Search for the cell housing the specified text and yield its (X, Y) center coordinate. 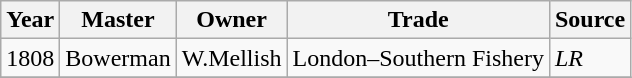
LR (590, 58)
W.Mellish (232, 58)
1808 (30, 58)
Source (590, 20)
London–Southern Fishery (418, 58)
Owner (232, 20)
Master (118, 20)
Bowerman (118, 58)
Year (30, 20)
Trade (418, 20)
